Locate the cell with the specified text and output its (x, y) center coordinate. 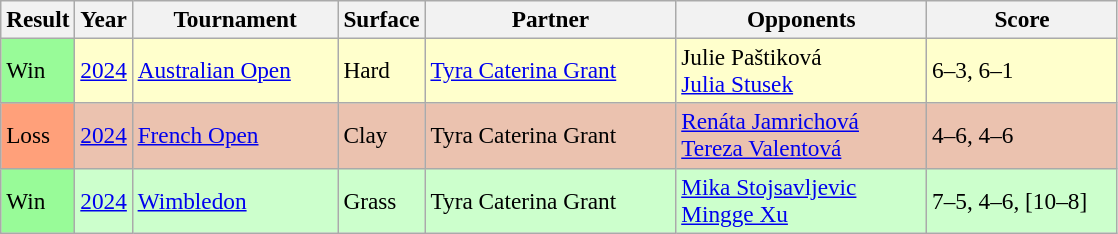
Wimbledon (235, 200)
French Open (235, 136)
Renáta Jamrichová Tereza Valentová (802, 136)
Clay (382, 136)
7–5, 4–6, [10–8] (1022, 200)
Surface (382, 19)
Julie Paštiková Julia Stusek (802, 70)
Opponents (802, 19)
Loss (38, 136)
Grass (382, 200)
Result (38, 19)
Year (104, 19)
4–6, 4–6 (1022, 136)
Partner (550, 19)
Hard (382, 70)
Score (1022, 19)
Mika Stojsavljevic Mingge Xu (802, 200)
Tournament (235, 19)
6–3, 6–1 (1022, 70)
Australian Open (235, 70)
